Return [x, y] of the center of cell containing provided text 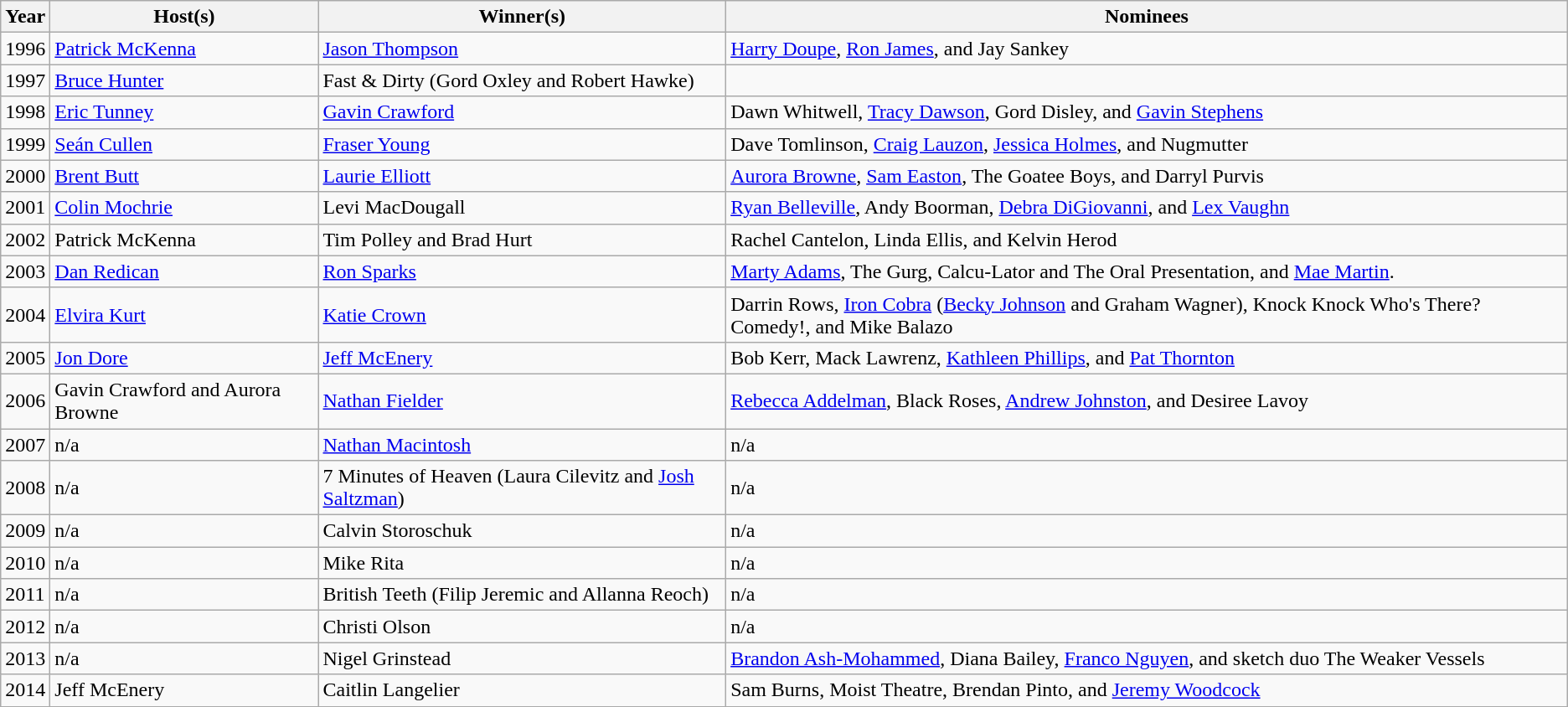
Mike Rita [523, 563]
Darrin Rows, Iron Cobra (Becky Johnson and Graham Wagner), Knock Knock Who's There? Comedy!, and Mike Balazo [1148, 315]
Nathan Fielder [523, 400]
2009 [25, 531]
2008 [25, 488]
Bruce Hunter [184, 80]
Dawn Whitwell, Tracy Dawson, Gord Disley, and Gavin Stephens [1148, 112]
1997 [25, 80]
Colin Mochrie [184, 208]
Winner(s) [523, 17]
Jon Dore [184, 358]
Harry Doupe, Ron James, and Jay Sankey [1148, 49]
2007 [25, 445]
1996 [25, 49]
Tim Polley and Brad Hurt [523, 240]
2003 [25, 271]
British Teeth (Filip Jeremic and Allanna Reoch) [523, 595]
Rebecca Addelman, Black Roses, Andrew Johnston, and Desiree Lavoy [1148, 400]
Gavin Crawford and Aurora Browne [184, 400]
2011 [25, 595]
2006 [25, 400]
Ryan Belleville, Andy Boorman, Debra DiGiovanni, and Lex Vaughn [1148, 208]
Brandon Ash-Mohammed, Diana Bailey, Franco Nguyen, and sketch duo The Weaker Vessels [1148, 658]
2000 [25, 176]
Host(s) [184, 17]
Rachel Cantelon, Linda Ellis, and Kelvin Herod [1148, 240]
Gavin Crawford [523, 112]
Eric Tunney [184, 112]
1999 [25, 144]
Fraser Young [523, 144]
Levi MacDougall [523, 208]
2010 [25, 563]
Aurora Browne, Sam Easton, The Goatee Boys, and Darryl Purvis [1148, 176]
Dan Redican [184, 271]
2014 [25, 690]
Jason Thompson [523, 49]
2012 [25, 627]
2005 [25, 358]
Ron Sparks [523, 271]
Seán Cullen [184, 144]
Christi Olson [523, 627]
Brent Butt [184, 176]
2004 [25, 315]
Nigel Grinstead [523, 658]
2013 [25, 658]
2002 [25, 240]
1998 [25, 112]
Calvin Storoschuk [523, 531]
Caitlin Langelier [523, 690]
Year [25, 17]
Elvira Kurt [184, 315]
2001 [25, 208]
Nominees [1148, 17]
Sam Burns, Moist Theatre, Brendan Pinto, and Jeremy Woodcock [1148, 690]
Marty Adams, The Gurg, Calcu-Lator and The Oral Presentation, and Mae Martin. [1148, 271]
Fast & Dirty (Gord Oxley and Robert Hawke) [523, 80]
Laurie Elliott [523, 176]
Dave Tomlinson, Craig Lauzon, Jessica Holmes, and Nugmutter [1148, 144]
Nathan Macintosh [523, 445]
Katie Crown [523, 315]
Bob Kerr, Mack Lawrenz, Kathleen Phillips, and Pat Thornton [1148, 358]
7 Minutes of Heaven (Laura Cilevitz and Josh Saltzman) [523, 488]
